Scan for the cell matching the given text and deliver its [x, y] coordinate at center. 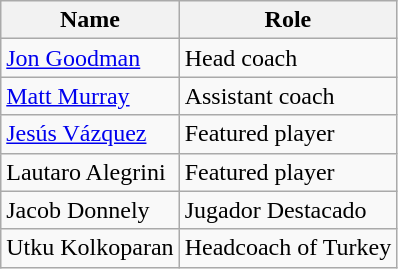
Jon Goodman [90, 58]
Head coach [288, 58]
Matt Murray [90, 96]
Jacob Donnely [90, 210]
Utku Kolkoparan [90, 248]
Lautaro Alegrini [90, 172]
Jugador Destacado [288, 210]
Headcoach of Turkey [288, 248]
Jesús Vázquez [90, 134]
Assistant coach [288, 96]
Role [288, 20]
Name [90, 20]
